Extract the [X, Y] coordinate from the center of the cell holding the provided text.  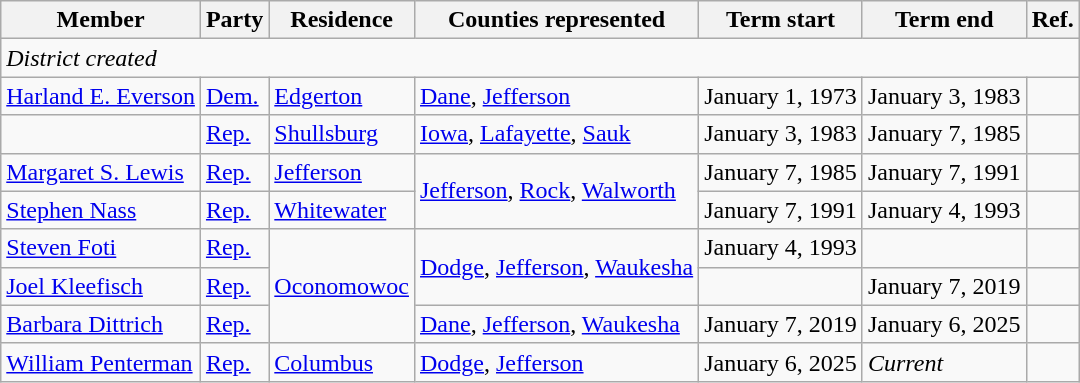
District created [540, 58]
Dane, Jefferson, Waukesha [556, 324]
Steven Foti [101, 248]
Iowa, Lafayette, Sauk [556, 134]
Whitewater [342, 210]
Margaret S. Lewis [101, 172]
Residence [342, 20]
William Penterman [101, 362]
Dodge, Jefferson [556, 362]
Dodge, Jefferson, Waukesha [556, 267]
Ref. [1052, 20]
Dane, Jefferson [556, 96]
Harland E. Everson [101, 96]
Oconomowoc [342, 286]
Edgerton [342, 96]
Jefferson, Rock, Walworth [556, 191]
Dem. [234, 96]
Barbara Dittrich [101, 324]
Party [234, 20]
Member [101, 20]
Term end [944, 20]
January 1, 1973 [781, 96]
Columbus [342, 362]
Stephen Nass [101, 210]
Current [944, 362]
Shullsburg [342, 134]
Counties represented [556, 20]
Term start [781, 20]
Joel Kleefisch [101, 286]
Jefferson [342, 172]
